For the text-containing cell, return its midpoint in (X, Y) coordinate format. 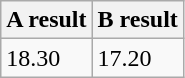
17.20 (138, 58)
A result (46, 20)
B result (138, 20)
18.30 (46, 58)
